Locate the cell with the specified text and output its [X, Y] center coordinate. 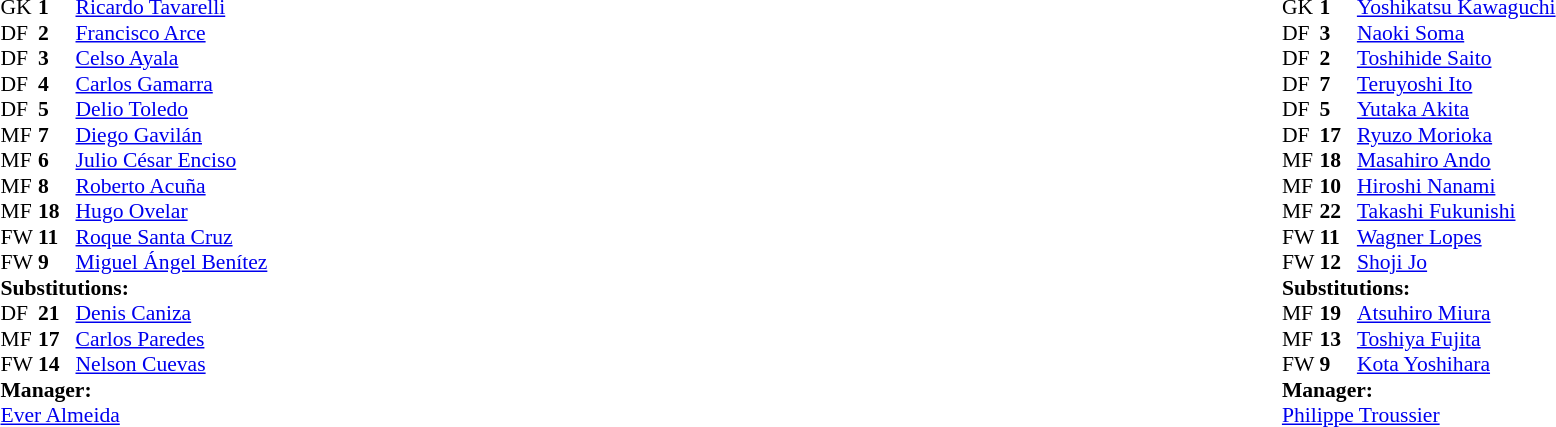
Masahiro Ando [1456, 161]
13 [1338, 339]
Julio César Enciso [172, 161]
Toshiya Fujita [1456, 339]
Roque Santa Cruz [172, 237]
6 [57, 161]
Kota Yoshihara [1456, 365]
Miguel Ángel Benítez [172, 263]
Delio Toledo [172, 109]
Teruyoshi Ito [1456, 84]
22 [1338, 211]
Takashi Fukunishi [1456, 211]
Naoki Soma [1456, 33]
Celso Ayala [172, 59]
8 [57, 186]
Carlos Gamarra [172, 84]
19 [1338, 313]
Roberto Acuña [172, 186]
Nelson Cuevas [172, 365]
Wagner Lopes [1456, 237]
Ryuzo Morioka [1456, 135]
Hugo Ovelar [172, 211]
Hiroshi Nanami [1456, 186]
Denis Caniza [172, 313]
14 [57, 365]
21 [57, 313]
Atsuhiro Miura [1456, 313]
Francisco Arce [172, 33]
Shoji Jo [1456, 263]
10 [1338, 186]
Yutaka Akita [1456, 109]
12 [1338, 263]
4 [57, 84]
Toshihide Saito [1456, 59]
Carlos Paredes [172, 339]
Diego Gavilán [172, 135]
